For the text-containing cell, return its midpoint in (x, y) coordinate format. 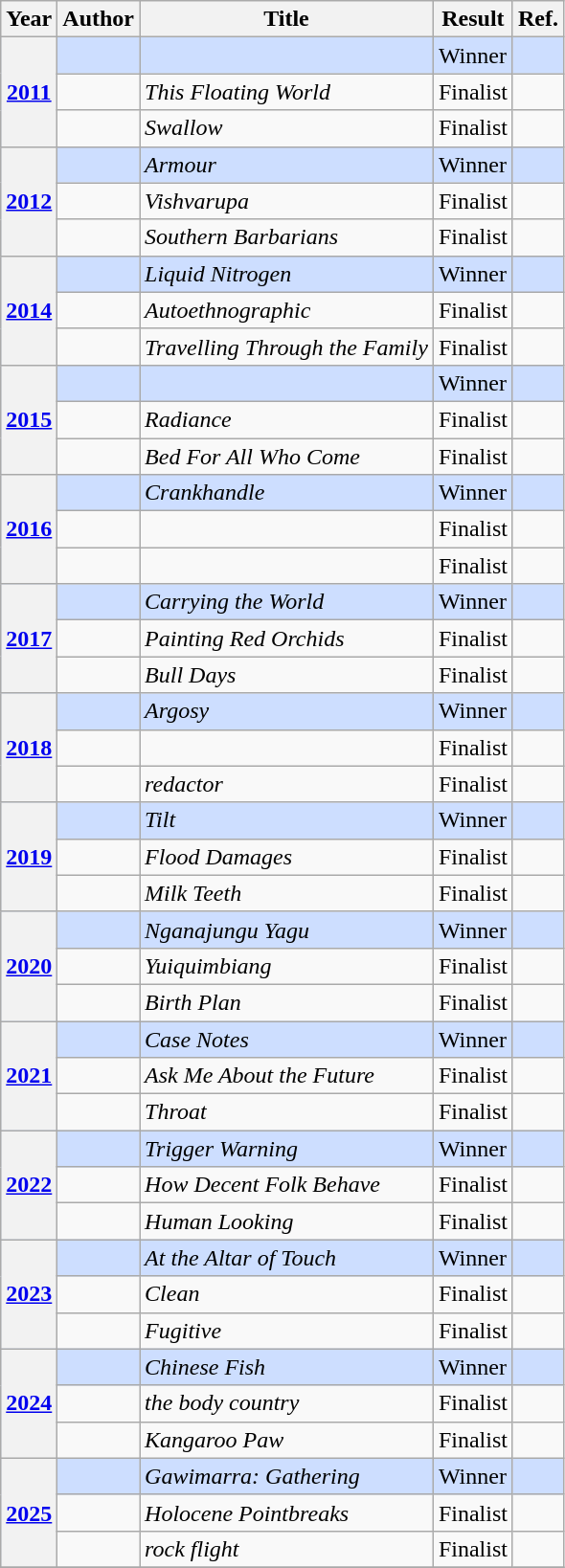
Swallow (287, 128)
Autoethnographic (287, 310)
Painting Red Orchids (287, 638)
Vishvarupa (287, 201)
rock flight (287, 1549)
the body country (287, 1403)
2014 (29, 310)
Ask Me About the Future (287, 1076)
Fugitive (287, 1331)
redactor (287, 784)
2024 (29, 1403)
2012 (29, 201)
2020 (29, 966)
Trigger Warning (287, 1149)
Nganajungu Yagu (287, 930)
Case Notes (287, 1039)
2018 (29, 748)
Ref. (538, 19)
Title (287, 19)
Chinese Fish (287, 1367)
How Decent Folk Behave (287, 1185)
2016 (29, 529)
This Floating World (287, 92)
2017 (29, 638)
Tilt (287, 820)
Southern Barbarians (287, 237)
2021 (29, 1075)
Milk Teeth (287, 893)
Armour (287, 165)
Liquid Nitrogen (287, 274)
Flood Damages (287, 857)
At the Altar of Touch (287, 1258)
Bull Days (287, 675)
2022 (29, 1185)
Bed For All Who Come (287, 457)
Human Looking (287, 1221)
2019 (29, 857)
Throat (287, 1112)
Argosy (287, 711)
Clean (287, 1294)
Yuiquimbiang (287, 966)
Year (29, 19)
Holocene Pointbreaks (287, 1512)
2023 (29, 1294)
2015 (29, 419)
Travelling Through the Family (287, 347)
Result (473, 19)
Gawimarra: Gathering (287, 1476)
2011 (29, 92)
Carrying the World (287, 602)
Radiance (287, 419)
Kangaroo Paw (287, 1440)
Author (99, 19)
Birth Plan (287, 1002)
2025 (29, 1512)
Crankhandle (287, 493)
